Find where the given text appears and provide that cell's center as [X, Y] coordinate. 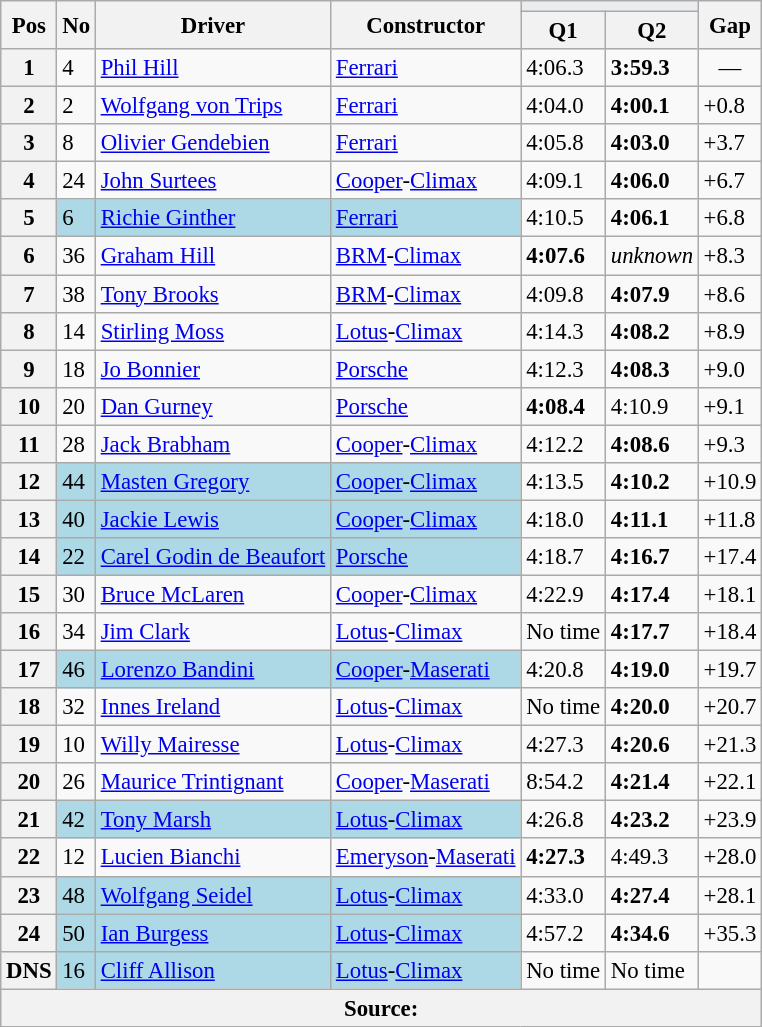
+10.9 [730, 482]
Masten Gregory [212, 482]
Wolfgang von Trips [212, 106]
4:08.4 [564, 406]
3:59.3 [652, 68]
4:10.5 [564, 219]
+28.0 [730, 858]
30 [76, 594]
Richie Ginther [212, 219]
4:14.3 [564, 331]
8:54.2 [564, 782]
15 [29, 594]
+21.3 [730, 745]
Jackie Lewis [212, 519]
17 [29, 670]
— [730, 68]
4:22.9 [564, 594]
4:09.1 [564, 181]
44 [76, 482]
4:19.0 [652, 670]
4:33.0 [564, 895]
19 [29, 745]
4:09.8 [564, 294]
4:13.5 [564, 482]
+35.3 [730, 933]
4:20.0 [652, 707]
28 [76, 444]
36 [76, 256]
Tony Marsh [212, 820]
9 [29, 369]
4:10.2 [652, 482]
Stirling Moss [212, 331]
4:08.2 [652, 331]
Jo Bonnier [212, 369]
Jack Brabham [212, 444]
40 [76, 519]
50 [76, 933]
4:12.2 [564, 444]
+9.0 [730, 369]
4:12.3 [564, 369]
Cliff Allison [212, 970]
13 [29, 519]
46 [76, 670]
21 [29, 820]
Lucien Bianchi [212, 858]
+18.4 [730, 632]
Phil Hill [212, 68]
Carel Godin de Beaufort [212, 557]
34 [76, 632]
4:03.0 [652, 143]
4:07.6 [564, 256]
+17.4 [730, 557]
4:06.3 [564, 68]
+28.1 [730, 895]
Ian Burgess [212, 933]
4:18.0 [564, 519]
Maurice Trintignant [212, 782]
Innes Ireland [212, 707]
DNS [29, 970]
42 [76, 820]
+23.9 [730, 820]
+19.7 [730, 670]
Wolfgang Seidel [212, 895]
Bruce McLaren [212, 594]
+8.6 [730, 294]
unknown [652, 256]
4:06.0 [652, 181]
+20.7 [730, 707]
+11.8 [730, 519]
4:21.4 [652, 782]
+9.3 [730, 444]
5 [29, 219]
4:11.1 [652, 519]
4:06.1 [652, 219]
48 [76, 895]
Dan Gurney [212, 406]
John Surtees [212, 181]
4:05.8 [564, 143]
Jim Clark [212, 632]
+6.8 [730, 219]
No [76, 25]
1 [29, 68]
11 [29, 444]
Olivier Gendebien [212, 143]
+0.8 [730, 106]
4:04.0 [564, 106]
4:23.2 [652, 820]
Source: [382, 1008]
+8.3 [730, 256]
Tony Brooks [212, 294]
Pos [29, 25]
4:17.4 [652, 594]
4:00.1 [652, 106]
Lorenzo Bandini [212, 670]
4:20.8 [564, 670]
38 [76, 294]
4:34.6 [652, 933]
Q1 [564, 31]
4:18.7 [564, 557]
4:10.9 [652, 406]
Driver [212, 25]
+6.7 [730, 181]
4:08.6 [652, 444]
Constructor [426, 25]
+22.1 [730, 782]
4:27.4 [652, 895]
Willy Mairesse [212, 745]
Graham Hill [212, 256]
4:17.7 [652, 632]
4:20.6 [652, 745]
32 [76, 707]
4:49.3 [652, 858]
+9.1 [730, 406]
4:26.8 [564, 820]
Q2 [652, 31]
4:07.9 [652, 294]
26 [76, 782]
+8.9 [730, 331]
4:16.7 [652, 557]
23 [29, 895]
+3.7 [730, 143]
+18.1 [730, 594]
4:08.3 [652, 369]
3 [29, 143]
Gap [730, 25]
Emeryson-Maserati [426, 858]
7 [29, 294]
4:57.2 [564, 933]
